Search for the cell housing the specified text and yield its [x, y] center coordinate. 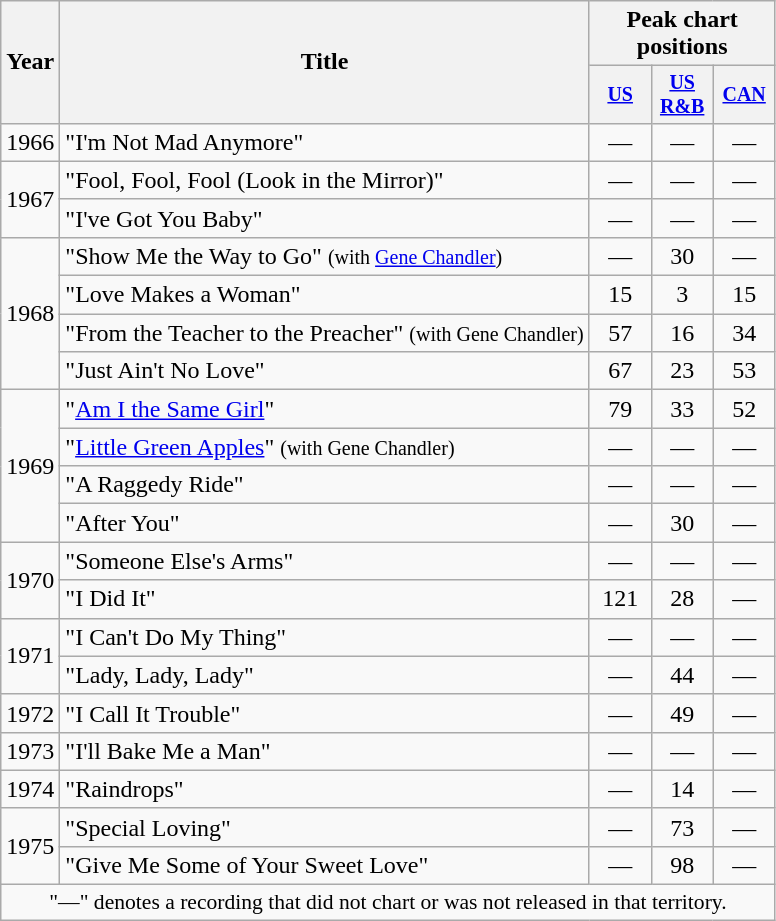
"A Raggedy Ride" [324, 485]
"I've Got You Baby" [324, 218]
"I Can't Do My Thing" [324, 637]
"From the Teacher to the Preacher" (with Gene Chandler) [324, 333]
"Little Green Apples" (with Gene Chandler) [324, 447]
1970 [30, 580]
1974 [30, 789]
44 [682, 675]
1972 [30, 713]
57 [620, 333]
52 [744, 409]
US [620, 94]
67 [620, 371]
"I Did It" [324, 599]
"Someone Else's Arms" [324, 561]
"Fool, Fool, Fool (Look in the Mirror)" [324, 180]
23 [682, 371]
34 [744, 333]
79 [620, 409]
98 [682, 865]
"Special Loving" [324, 827]
1975 [30, 846]
49 [682, 713]
1969 [30, 466]
1966 [30, 142]
"Just Ain't No Love" [324, 371]
Year [30, 62]
"Raindrops" [324, 789]
"I'll Bake Me a Man" [324, 751]
"I Call It Trouble" [324, 713]
1968 [30, 313]
33 [682, 409]
"Give Me Some of Your Sweet Love" [324, 865]
"I'm Not Mad Anymore" [324, 142]
"Lady, Lady, Lady" [324, 675]
3 [682, 295]
53 [744, 371]
1973 [30, 751]
121 [620, 599]
Title [324, 62]
"After You" [324, 523]
Peak chart positions [682, 34]
CAN [744, 94]
16 [682, 333]
14 [682, 789]
1971 [30, 656]
"Show Me the Way to Go" (with Gene Chandler) [324, 256]
USR&B [682, 94]
"Love Makes a Woman" [324, 295]
28 [682, 599]
73 [682, 827]
"Am I the Same Girl" [324, 409]
"—" denotes a recording that did not chart or was not released in that territory. [388, 903]
1967 [30, 199]
